Output the [X, Y] coordinate of the center of the cell containing the given text.  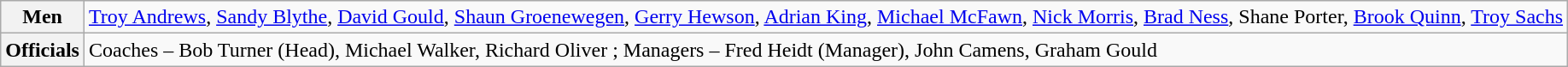
Coaches – Bob Turner (Head), Michael Walker, Richard Oliver ; Managers – Fred Heidt (Manager), John Camens, Graham Gould [825, 50]
Officials [43, 50]
Men [43, 17]
